Determine the (x, y) coordinate at the center of the cell enclosing the given text.  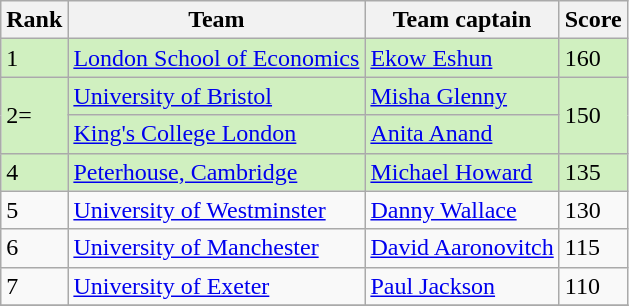
Michael Howard (462, 172)
7 (34, 286)
University of Exeter (216, 286)
Paul Jackson (462, 286)
Team captain (462, 20)
110 (593, 286)
160 (593, 58)
Score (593, 20)
2= (34, 115)
Team (216, 20)
Rank (34, 20)
6 (34, 248)
4 (34, 172)
150 (593, 115)
Peterhouse, Cambridge (216, 172)
University of Manchester (216, 248)
David Aaronovitch (462, 248)
115 (593, 248)
London School of Economics (216, 58)
1 (34, 58)
Anita Anand (462, 134)
King's College London (216, 134)
Danny Wallace (462, 210)
5 (34, 210)
University of Bristol (216, 96)
Misha Glenny (462, 96)
135 (593, 172)
University of Westminster (216, 210)
130 (593, 210)
Ekow Eshun (462, 58)
